Output the (x, y) coordinate of the center of the cell containing the given text.  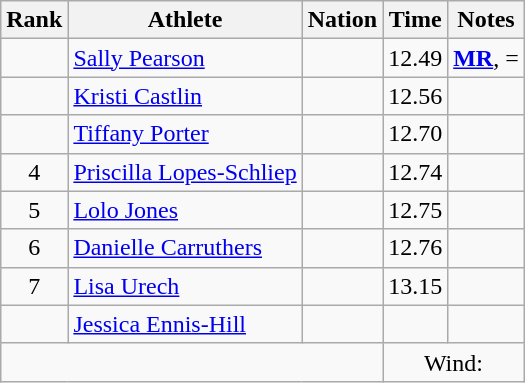
Lisa Urech (185, 286)
Kristi Castlin (185, 96)
Nation (342, 20)
Notes (486, 20)
12.76 (416, 248)
Lolo Jones (185, 210)
4 (34, 172)
13.15 (416, 286)
MR, = (486, 58)
Time (416, 20)
Athlete (185, 20)
Wind: (454, 362)
12.56 (416, 96)
12.75 (416, 210)
12.70 (416, 134)
12.49 (416, 58)
Rank (34, 20)
5 (34, 210)
Sally Pearson (185, 58)
Tiffany Porter (185, 134)
12.74 (416, 172)
7 (34, 286)
Danielle Carruthers (185, 248)
Jessica Ennis-Hill (185, 324)
6 (34, 248)
Priscilla Lopes-Schliep (185, 172)
